Locate the cell with the specified text and output its (x, y) center coordinate. 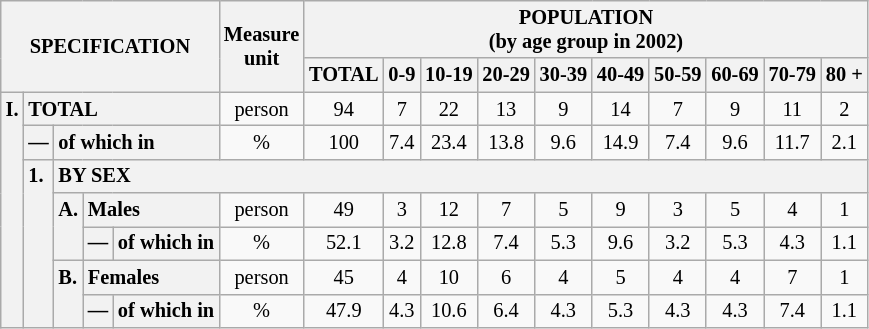
80 + (844, 75)
49 (344, 210)
6 (506, 277)
10-19 (448, 75)
40-49 (620, 75)
20-29 (506, 75)
47.9 (344, 311)
11 (792, 109)
BY SEX (461, 176)
45 (344, 277)
23.4 (448, 142)
100 (344, 142)
94 (344, 109)
22 (448, 109)
B. (68, 294)
1. (38, 243)
10 (448, 277)
6.4 (506, 311)
Females (151, 277)
60-69 (734, 75)
2.1 (844, 142)
70-79 (792, 75)
12 (448, 210)
A. (68, 226)
13.8 (506, 142)
I. (12, 210)
12.8 (448, 243)
0-9 (402, 75)
Measure unit (262, 46)
30-39 (564, 75)
10.6 (448, 311)
13 (506, 109)
Males (151, 210)
14 (620, 109)
POPULATION (by age group in 2002) (586, 29)
14.9 (620, 142)
50-59 (678, 75)
SPECIFICATION (110, 46)
11.7 (792, 142)
2 (844, 109)
52.1 (344, 243)
